Find where the given text appears and provide that cell's center as (x, y) coordinate. 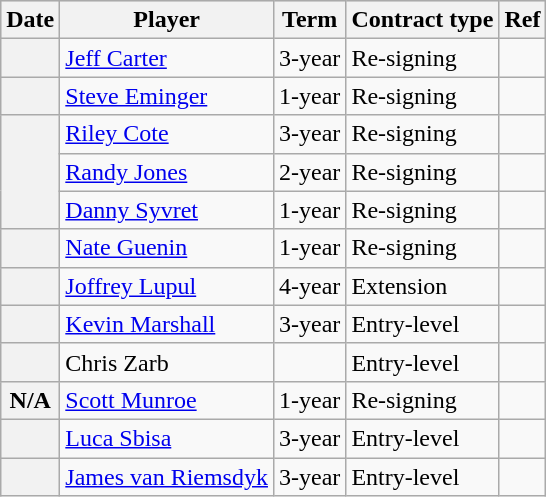
Danny Syvret (167, 210)
Steve Eminger (167, 96)
Luca Sbisa (167, 438)
Randy Jones (167, 172)
Term (309, 20)
Date (30, 20)
Jeff Carter (167, 58)
2-year (309, 172)
Contract type (422, 20)
Scott Munroe (167, 400)
Player (167, 20)
James van Riemsdyk (167, 477)
Chris Zarb (167, 362)
Joffrey Lupul (167, 286)
4-year (309, 286)
Kevin Marshall (167, 324)
Riley Cote (167, 134)
N/A (30, 400)
Extension (422, 286)
Nate Guenin (167, 248)
Ref (522, 20)
